Output the (x, y) coordinate of the center of the cell containing the given text.  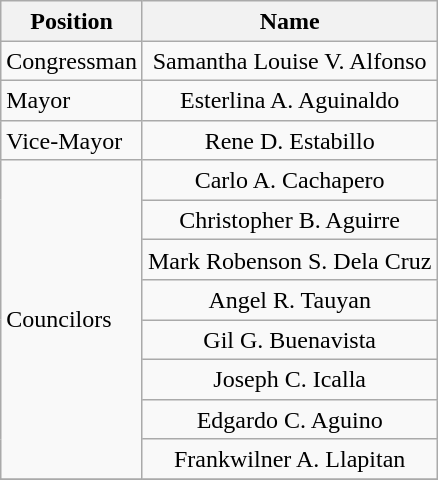
Frankwilner A. Llapitan (289, 459)
Mayor (72, 100)
Name (289, 21)
Mark Robenson S. Dela Cruz (289, 260)
Samantha Louise V. Alfonso (289, 61)
Joseph C. Icalla (289, 379)
Vice-Mayor (72, 140)
Edgardo C. Aguino (289, 419)
Christopher B. Aguirre (289, 220)
Angel R. Tauyan (289, 300)
Esterlina A. Aguinaldo (289, 100)
Carlo A. Cachapero (289, 180)
Position (72, 21)
Gil G. Buenavista (289, 340)
Councilors (72, 320)
Congressman (72, 61)
Rene D. Estabillo (289, 140)
